Capture the cell that displays the provided text and extract its [X, Y] central coordinate. 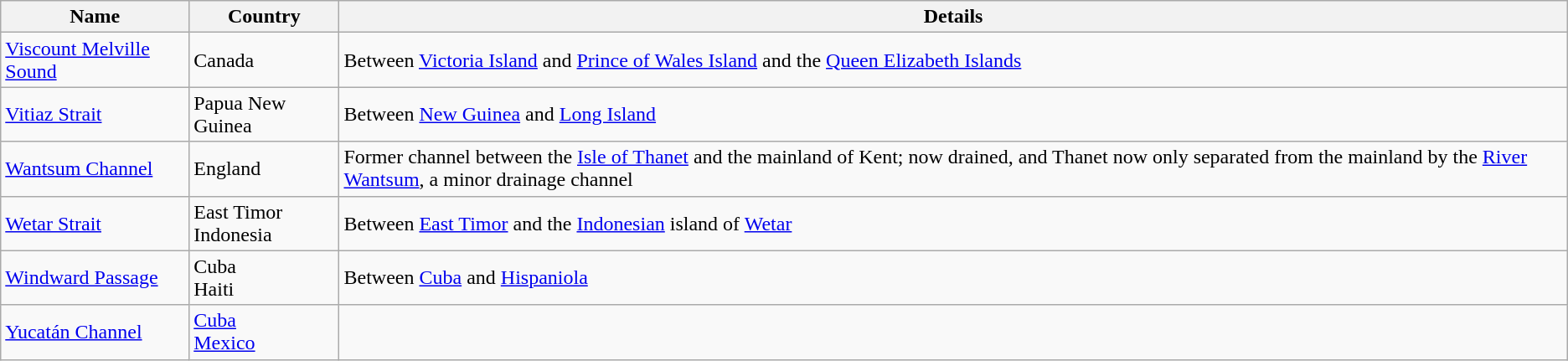
Country [265, 17]
Between Cuba and Hispaniola [953, 278]
Papua New Guinea [265, 114]
Name [95, 17]
Windward Passage [95, 278]
CubaMexico [265, 332]
Canada [265, 60]
East TimorIndonesia [265, 223]
Yucatán Channel [95, 332]
Between New Guinea and Long Island [953, 114]
Vitiaz Strait [95, 114]
Wantsum Channel [95, 169]
Wetar Strait [95, 223]
Between Victoria Island and Prince of Wales Island and the Queen Elizabeth Islands [953, 60]
Details [953, 17]
Between East Timor and the Indonesian island of Wetar [953, 223]
England [265, 169]
Viscount Melville Sound [95, 60]
CubaHaiti [265, 278]
